Detect which cell encompasses the target text, then output its (x, y) center coordinate. 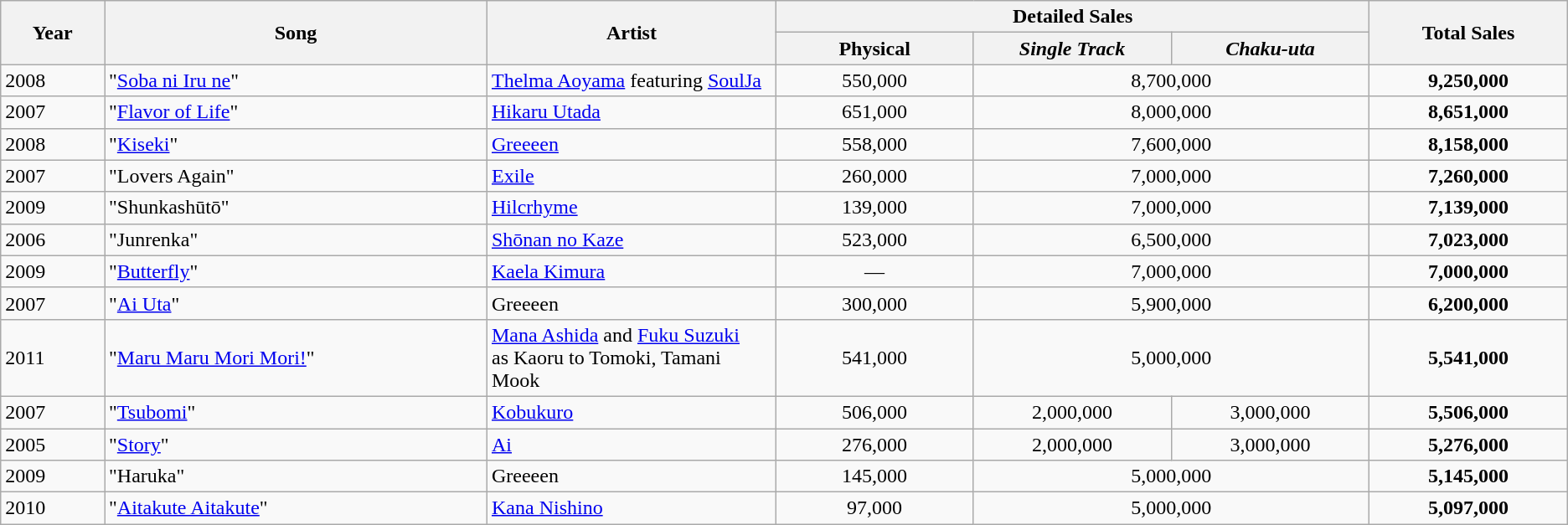
"Junrenka" (295, 239)
8,651,000 (1469, 112)
"Haruka" (295, 476)
Exile (632, 176)
6,500,000 (1171, 239)
"Soba ni Iru ne" (295, 80)
Detailed Sales (1072, 17)
Single Track (1072, 49)
5,276,000 (1469, 445)
Total Sales (1469, 33)
"Maru Maru Mori Mori!" (295, 358)
— (874, 271)
5,900,000 (1171, 303)
9,250,000 (1469, 80)
Ai (632, 445)
97,000 (874, 508)
7,600,000 (1171, 144)
"Tsubomi" (295, 412)
Chaku-uta (1270, 49)
523,000 (874, 239)
Hilcrhyme (632, 208)
550,000 (874, 80)
Kana Nishino (632, 508)
5,097,000 (1469, 508)
Artist (632, 33)
"Ai Uta" (295, 303)
Physical (874, 49)
651,000 (874, 112)
8,700,000 (1171, 80)
"Story" (295, 445)
276,000 (874, 445)
506,000 (874, 412)
2010 (53, 508)
5,541,000 (1469, 358)
6,200,000 (1469, 303)
Thelma Aoyama featuring SoulJa (632, 80)
"Flavor of Life" (295, 112)
"Shunkashūtō" (295, 208)
8,000,000 (1171, 112)
558,000 (874, 144)
Song (295, 33)
Shōnan no Kaze (632, 239)
2006 (53, 239)
7,023,000 (1469, 239)
8,158,000 (1469, 144)
"Aitakute Aitakute" (295, 508)
7,260,000 (1469, 176)
Mana Ashida and Fuku Suzukias Kaoru to Tomoki, Tamani Mook (632, 358)
2011 (53, 358)
"Kiseki" (295, 144)
Kaela Kimura (632, 271)
139,000 (874, 208)
"Butterfly" (295, 271)
260,000 (874, 176)
"Lovers Again" (295, 176)
5,506,000 (1469, 412)
7,139,000 (1469, 208)
Hikaru Utada (632, 112)
145,000 (874, 476)
Kobukuro (632, 412)
Year (53, 33)
5,145,000 (1469, 476)
541,000 (874, 358)
300,000 (874, 303)
2005 (53, 445)
